From the cell containing the given text, extract its center point as (X, Y) coordinate. 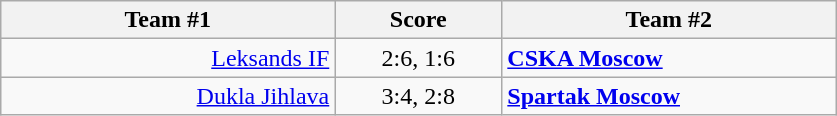
Leksands IF (168, 58)
CSKA Moscow (669, 58)
3:4, 2:8 (418, 96)
Spartak Moscow (669, 96)
Team #1 (168, 20)
2:6, 1:6 (418, 58)
Dukla Jihlava (168, 96)
Score (418, 20)
Team #2 (669, 20)
